Extract the [x, y] coordinate from the center of the cell holding the provided text.  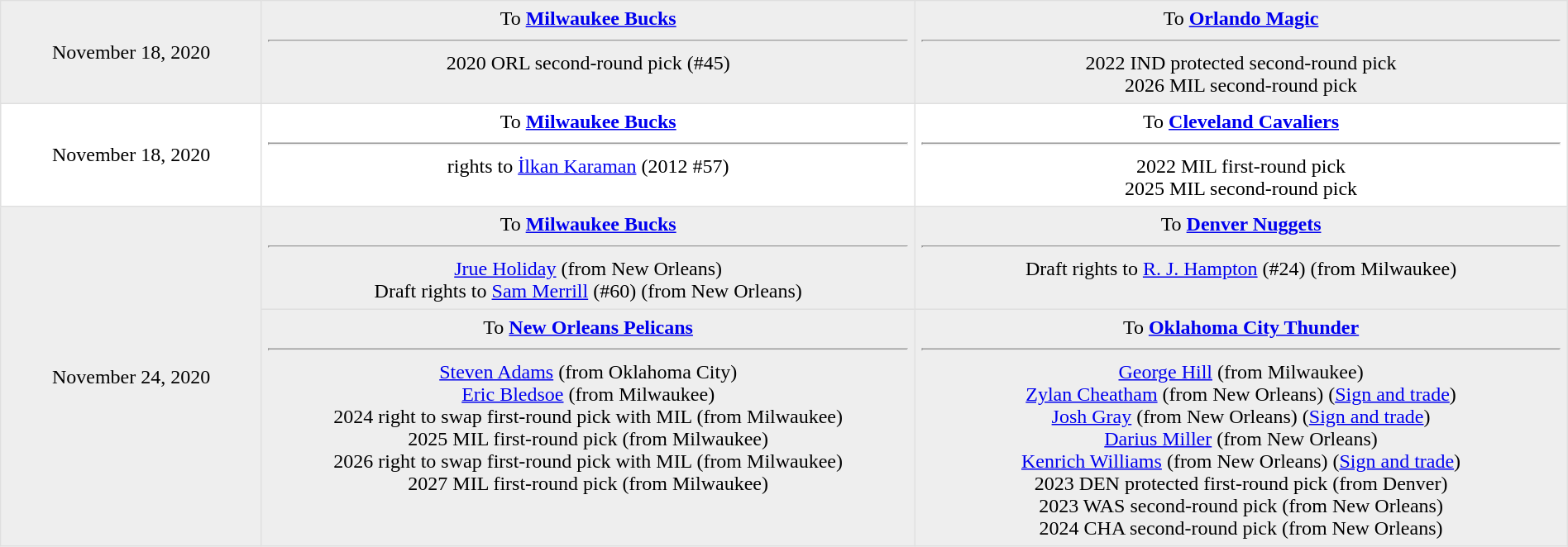
To Milwaukee Bucks2020 ORL second-round pick (#45) [587, 52]
To Denver NuggetsDraft rights to R. J. Hampton (#24) (from Milwaukee) [1241, 258]
November 24, 2020 [131, 377]
To Milwaukee BucksJrue Holiday (from New Orleans)Draft rights to Sam Merrill (#60) (from New Orleans) [587, 258]
To Orlando Magic2022 IND protected second-round pick2026 MIL second-round pick [1241, 52]
To Cleveland Cavaliers2022 MIL first-round pick2025 MIL second-round pick [1241, 155]
To Milwaukee Bucksrights to İlkan Karaman (2012 #57) [587, 155]
